Return (X, Y) of the center of cell containing provided text 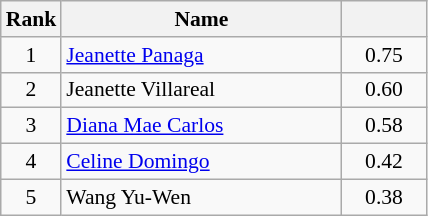
3 (32, 126)
Celine Domingo (201, 162)
Wang Yu-Wen (201, 197)
0.58 (384, 126)
2 (32, 90)
1 (32, 55)
0.60 (384, 90)
5 (32, 197)
0.38 (384, 197)
Jeanette Villareal (201, 90)
0.42 (384, 162)
0.75 (384, 55)
Diana Mae Carlos (201, 126)
Name (201, 19)
Jeanette Panaga (201, 55)
Rank (32, 19)
4 (32, 162)
